From the cell containing the given text, extract its center point as [x, y] coordinate. 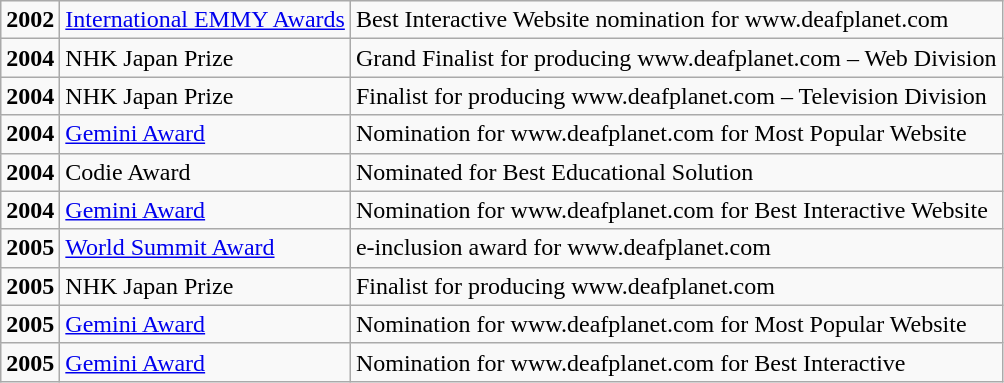
Best Interactive Website nomination for www.deafplanet.com [676, 20]
International EMMY Awards [206, 20]
Nominated for Best Educational Solution [676, 172]
e-inclusion award for www.deafplanet.com [676, 248]
Codie Award [206, 172]
World Summit Award [206, 248]
Nomination for www.deafplanet.com for Best Interactive [676, 362]
Grand Finalist for producing www.deafplanet.com – Web Division [676, 58]
Finalist for producing www.deafplanet.com – Television Division [676, 96]
Nomination for www.deafplanet.com for Best Interactive Website [676, 210]
2002 [30, 20]
Finalist for producing www.deafplanet.com [676, 286]
